Extract the [X, Y] coordinate from the center of the cell holding the provided text.  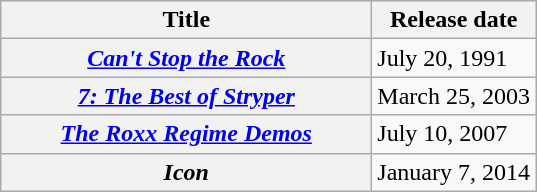
Title [186, 20]
Release date [454, 20]
July 20, 1991 [454, 58]
7: The Best of Stryper [186, 96]
January 7, 2014 [454, 172]
The Roxx Regime Demos [186, 134]
Can't Stop the Rock [186, 58]
Icon [186, 172]
July 10, 2007 [454, 134]
March 25, 2003 [454, 96]
